For the text-containing cell, return its midpoint in (x, y) coordinate format. 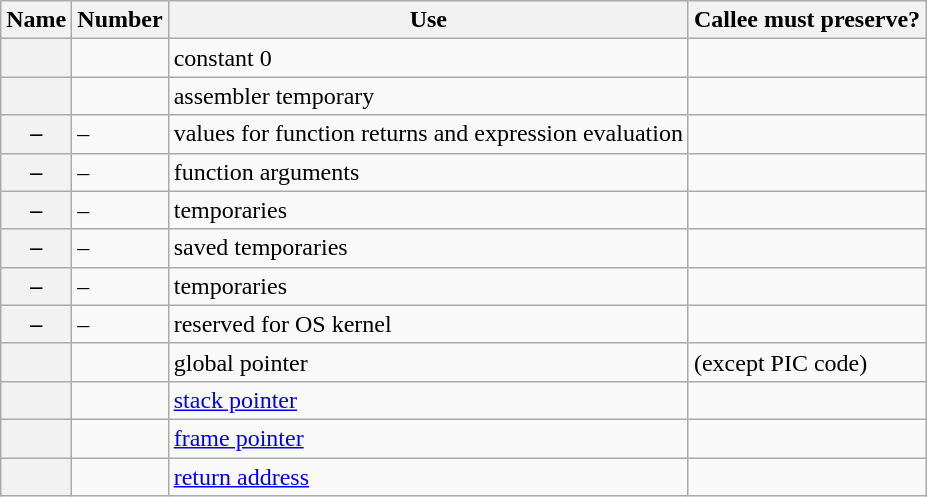
Name (36, 20)
global pointer (428, 362)
frame pointer (428, 438)
Number (120, 20)
values for function returns and expression evaluation (428, 134)
stack pointer (428, 400)
reserved for OS kernel (428, 324)
constant 0 (428, 58)
assembler temporary (428, 96)
Callee must preserve? (806, 20)
function arguments (428, 172)
return address (428, 477)
Use (428, 20)
saved temporaries (428, 248)
(except PIC code) (806, 362)
